Output the (x, y) coordinate of the center of the cell containing the given text.  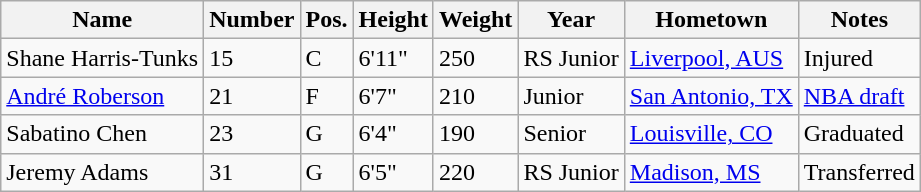
210 (475, 96)
Transferred (859, 172)
Hometown (711, 20)
Height (393, 20)
Liverpool, AUS (711, 58)
6'11" (393, 58)
190 (475, 134)
Weight (475, 20)
Sabatino Chen (102, 134)
Jeremy Adams (102, 172)
Year (571, 20)
André Roberson (102, 96)
6'7" (393, 96)
Junior (571, 96)
Name (102, 20)
San Antonio, TX (711, 96)
NBA draft (859, 96)
250 (475, 58)
F (326, 96)
Graduated (859, 134)
Notes (859, 20)
23 (252, 134)
21 (252, 96)
Number (252, 20)
Senior (571, 134)
6'5" (393, 172)
Louisville, CO (711, 134)
6'4" (393, 134)
C (326, 58)
Shane Harris-Tunks (102, 58)
Injured (859, 58)
31 (252, 172)
Pos. (326, 20)
15 (252, 58)
220 (475, 172)
Madison, MS (711, 172)
